Search for the cell housing the specified text and yield its (x, y) center coordinate. 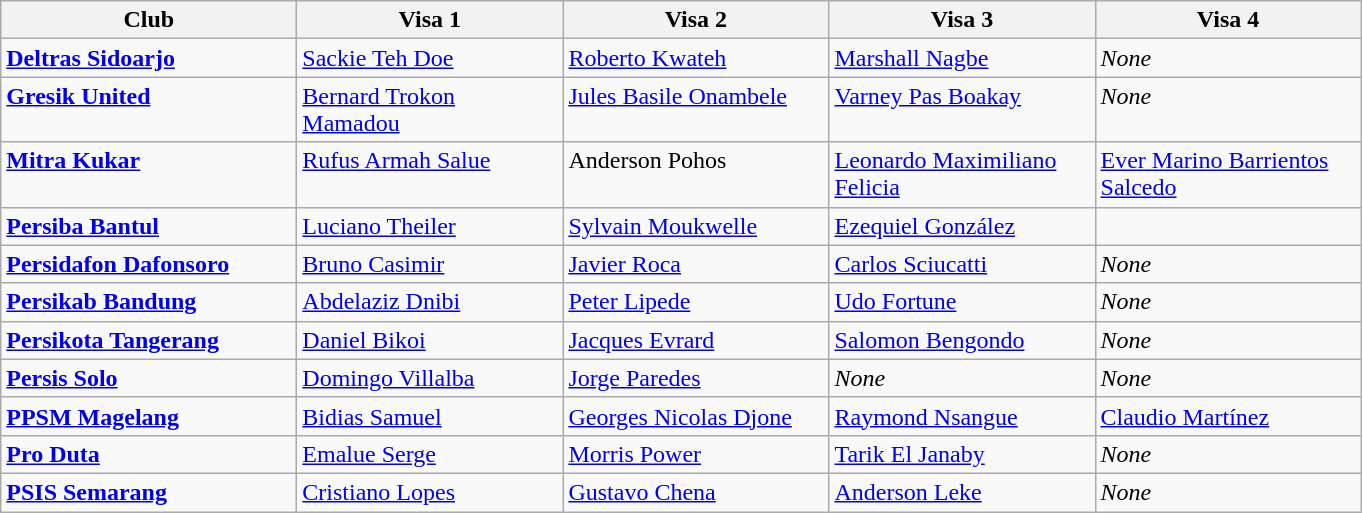
Ezequiel González (962, 226)
Club (149, 20)
Persis Solo (149, 378)
Visa 1 (430, 20)
Carlos Sciucatti (962, 264)
Visa 3 (962, 20)
Ever Marino Barrientos Salcedo (1228, 174)
Visa 4 (1228, 20)
Bernard Trokon Mamadou (430, 110)
Anderson Pohos (696, 174)
Raymond Nsangue (962, 416)
Bidias Samuel (430, 416)
Rufus Armah Salue (430, 174)
PPSM Magelang (149, 416)
Domingo Villalba (430, 378)
Cristiano Lopes (430, 492)
Gresik United (149, 110)
Sylvain Moukwelle (696, 226)
PSIS Semarang (149, 492)
Jacques Evrard (696, 340)
Persidafon Dafonsoro (149, 264)
Marshall Nagbe (962, 58)
Varney Pas Boakay (962, 110)
Luciano Theiler (430, 226)
Jules Basile Onambele (696, 110)
Roberto Kwateh (696, 58)
Deltras Sidoarjo (149, 58)
Morris Power (696, 454)
Persikab Bandung (149, 302)
Leonardo Maximiliano Felicia (962, 174)
Claudio Martínez (1228, 416)
Gustavo Chena (696, 492)
Udo Fortune (962, 302)
Persiba Bantul (149, 226)
Abdelaziz Dnibi (430, 302)
Emalue Serge (430, 454)
Persikota Tangerang (149, 340)
Daniel Bikoi (430, 340)
Pro Duta (149, 454)
Mitra Kukar (149, 174)
Anderson Leke (962, 492)
Jorge Paredes (696, 378)
Javier Roca (696, 264)
Sackie Teh Doe (430, 58)
Georges Nicolas Djone (696, 416)
Peter Lipede (696, 302)
Visa 2 (696, 20)
Salomon Bengondo (962, 340)
Bruno Casimir (430, 264)
Tarik El Janaby (962, 454)
